Determine the (X, Y) coordinate at the center of the cell enclosing the given text.  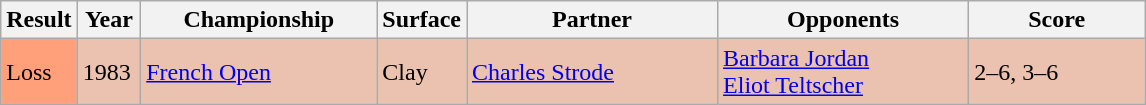
French Open (259, 72)
Surface (422, 20)
Opponents (844, 20)
Clay (422, 72)
Partner (592, 20)
Loss (39, 72)
Championship (259, 20)
Score (1057, 20)
1983 (109, 72)
2–6, 3–6 (1057, 72)
Result (39, 20)
Charles Strode (592, 72)
Year (109, 20)
Barbara Jordan Eliot Teltscher (844, 72)
